Find where the given text appears and provide that cell's center as (X, Y) coordinate. 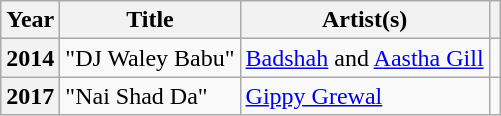
"Nai Shad Da" (150, 96)
Year (30, 20)
2014 (30, 58)
2017 (30, 96)
"DJ Waley Babu" (150, 58)
Title (150, 20)
Artist(s) (364, 20)
Gippy Grewal (364, 96)
Badshah and Aastha Gill (364, 58)
